Output the [X, Y] coordinate of the center of the cell containing the given text.  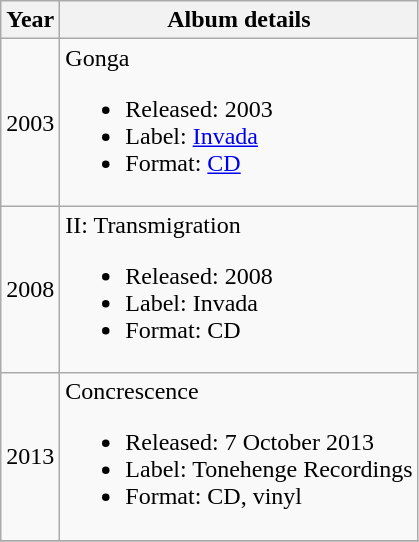
2008 [30, 290]
II: TransmigrationReleased: 2008Label: InvadaFormat: CD [239, 290]
2013 [30, 456]
Album details [239, 20]
GongaReleased: 2003Label: InvadaFormat: CD [239, 122]
ConcrescenceReleased: 7 October 2013Label: Tonehenge RecordingsFormat: CD, vinyl [239, 456]
Year [30, 20]
2003 [30, 122]
